Return [x, y] of the center of cell containing provided text 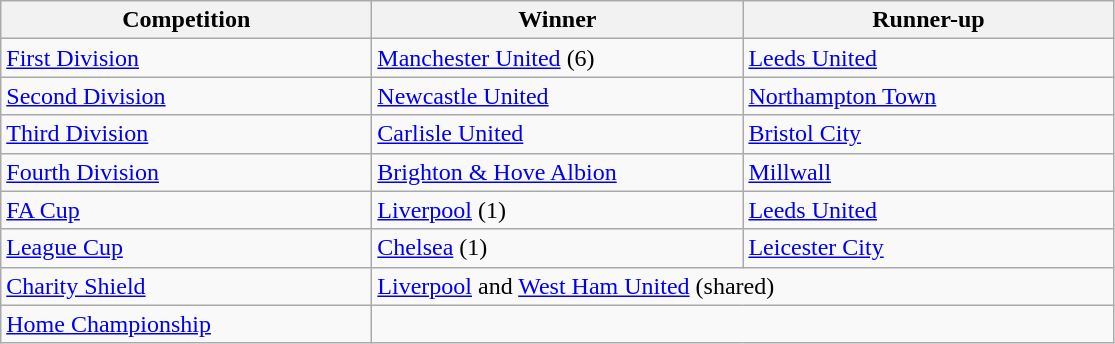
Bristol City [928, 134]
League Cup [186, 248]
Fourth Division [186, 172]
Northampton Town [928, 96]
Winner [558, 20]
Home Championship [186, 324]
Competition [186, 20]
Newcastle United [558, 96]
Second Division [186, 96]
Carlisle United [558, 134]
Liverpool and West Ham United (shared) [743, 286]
Manchester United (6) [558, 58]
Brighton & Hove Albion [558, 172]
Leicester City [928, 248]
FA Cup [186, 210]
Runner-up [928, 20]
Charity Shield [186, 286]
Liverpool (1) [558, 210]
First Division [186, 58]
Third Division [186, 134]
Chelsea (1) [558, 248]
Millwall [928, 172]
